Locate the cell with the specified text and output its (X, Y) center coordinate. 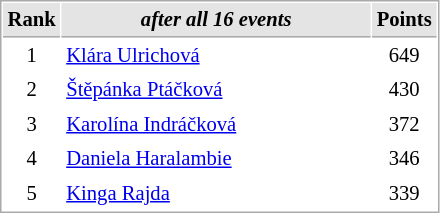
339 (404, 194)
Štěpánka Ptáčková (216, 90)
3 (32, 124)
4 (32, 158)
649 (404, 56)
346 (404, 158)
Rank (32, 20)
1 (32, 56)
372 (404, 124)
Karolína Indráčková (216, 124)
430 (404, 90)
2 (32, 90)
Daniela Haralambie (216, 158)
Klára Ulrichová (216, 56)
Points (404, 20)
5 (32, 194)
Kinga Rajda (216, 194)
after all 16 events (216, 20)
